Scan for the cell matching the given text and deliver its [X, Y] coordinate at center. 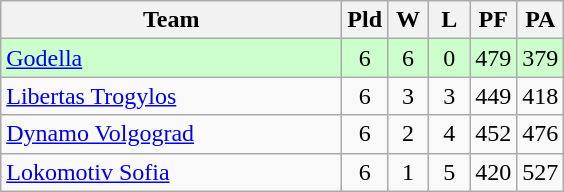
Team [172, 20]
PF [494, 20]
Dynamo Volgograd [172, 134]
5 [450, 172]
PA [540, 20]
527 [540, 172]
420 [494, 172]
Libertas Trogylos [172, 96]
1 [408, 172]
Lokomotiv Sofia [172, 172]
479 [494, 58]
Pld [365, 20]
449 [494, 96]
452 [494, 134]
418 [540, 96]
L [450, 20]
2 [408, 134]
Godella [172, 58]
476 [540, 134]
379 [540, 58]
0 [450, 58]
W [408, 20]
4 [450, 134]
